Determine the (X, Y) coordinate at the center of the cell enclosing the given text.  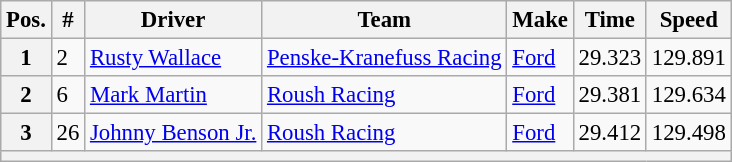
129.891 (688, 58)
# (68, 20)
29.323 (610, 58)
Pos. (26, 20)
Johnny Benson Jr. (174, 133)
129.634 (688, 95)
Make (540, 20)
29.412 (610, 133)
Team (384, 20)
129.498 (688, 133)
6 (68, 95)
29.381 (610, 95)
1 (26, 58)
Mark Martin (174, 95)
Time (610, 20)
Penske-Kranefuss Racing (384, 58)
Driver (174, 20)
Speed (688, 20)
3 (26, 133)
26 (68, 133)
Rusty Wallace (174, 58)
